Identify which cell holds the provided text, then report its [x, y] central coordinate. 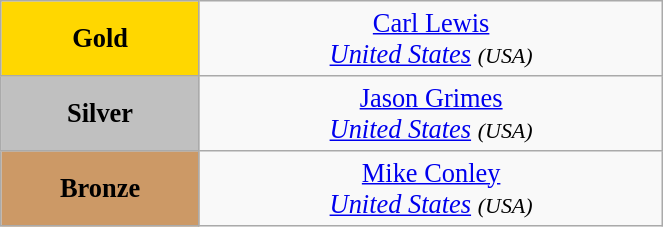
Carl LewisUnited States (USA) [430, 38]
Bronze [100, 188]
Gold [100, 38]
Mike ConleyUnited States (USA) [430, 188]
Jason GrimesUnited States (USA) [430, 112]
Silver [100, 112]
